Output the (x, y) coordinate of the center of the cell containing the given text.  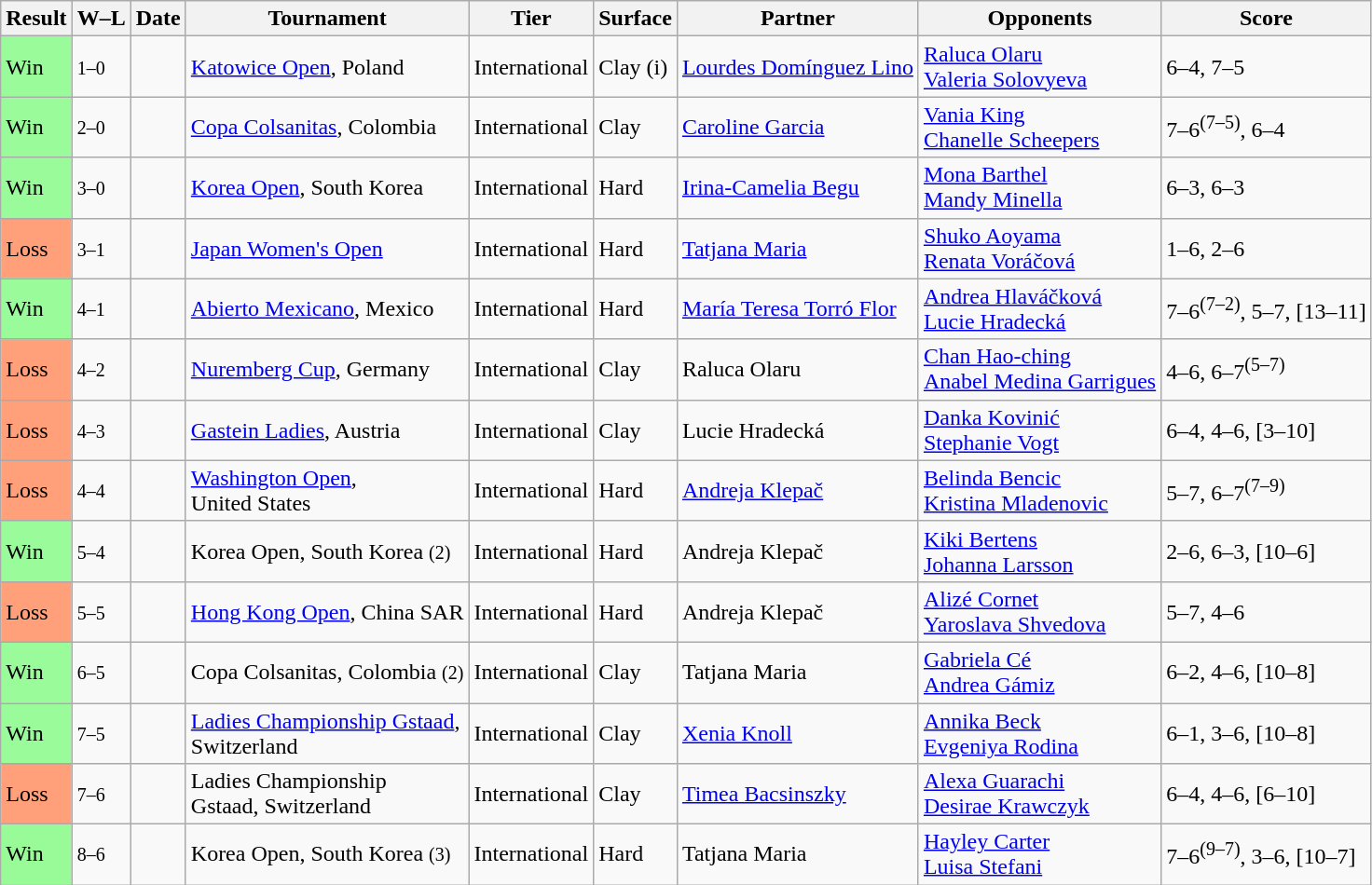
Danka Kovinić Stephanie Vogt (1039, 430)
Katowice Open, Poland (327, 67)
8–6 (101, 855)
5–5 (101, 611)
2–6, 6–3, [10–6] (1266, 551)
4–2 (101, 369)
5–7, 6–7(7–9) (1266, 490)
María Teresa Torró Flor (798, 309)
Japan Women's Open (327, 248)
Copa Colsanitas, Colombia (327, 127)
Mona Barthel Mandy Minella (1039, 188)
Korea Open, South Korea (327, 188)
Clay (i) (636, 67)
Lucie Hradecká (798, 430)
4–6, 6–7(5–7) (1266, 369)
Nuremberg Cup, Germany (327, 369)
Andrea Hlaváčková Lucie Hradecká (1039, 309)
Surface (636, 19)
5–4 (101, 551)
3–1 (101, 248)
7–6(7–2), 5–7, [13–11] (1266, 309)
Korea Open, South Korea (2) (327, 551)
Date (158, 19)
7–6 (101, 794)
6–4, 7–5 (1266, 67)
Tier (531, 19)
Timea Bacsinszky (798, 794)
Opponents (1039, 19)
6–3, 6–3 (1266, 188)
Gabriela Cé Andrea Gámiz (1039, 673)
Tournament (327, 19)
Hayley Carter Luisa Stefani (1039, 855)
Alexa Guarachi Desirae Krawczyk (1039, 794)
Caroline Garcia (798, 127)
Xenia Knoll (798, 732)
W–L (101, 19)
6–4, 4–6, [6–10] (1266, 794)
6–4, 4–6, [3–10] (1266, 430)
Hong Kong Open, China SAR (327, 611)
Lourdes Domínguez Lino (798, 67)
6–5 (101, 673)
4–3 (101, 430)
Vania King Chanelle Scheepers (1039, 127)
Alizé Cornet Yaroslava Shvedova (1039, 611)
7–5 (101, 732)
Abierto Mexicano, Mexico (327, 309)
6–1, 3–6, [10–8] (1266, 732)
Chan Hao-ching Anabel Medina Garrigues (1039, 369)
Score (1266, 19)
Shuko Aoyama Renata Voráčová (1039, 248)
2–0 (101, 127)
3–0 (101, 188)
Washington Open, United States (327, 490)
Belinda Bencic Kristina Mladenovic (1039, 490)
4–4 (101, 490)
Raluca Olaru (798, 369)
Raluca Olaru Valeria Solovyeva (1039, 67)
Irina-Camelia Begu (798, 188)
Kiki Bertens Johanna Larsson (1039, 551)
Result (36, 19)
Gastein Ladies, Austria (327, 430)
1–0 (101, 67)
Partner (798, 19)
6–2, 4–6, [10–8] (1266, 673)
7–6(9–7), 3–6, [10–7] (1266, 855)
4–1 (101, 309)
5–7, 4–6 (1266, 611)
Korea Open, South Korea (3) (327, 855)
Copa Colsanitas, Colombia (2) (327, 673)
Annika Beck Evgeniya Rodina (1039, 732)
7–6(7–5), 6–4 (1266, 127)
1–6, 2–6 (1266, 248)
